Provide the (X, Y) coordinate of the cell's center where the given text is located.  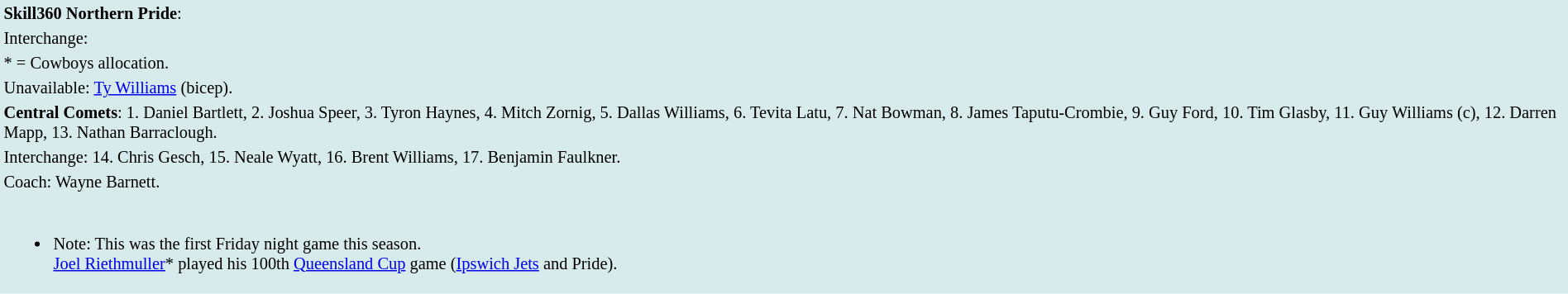
* = Cowboys allocation. (784, 63)
Coach: Wayne Barnett. (784, 182)
Note: This was the first Friday night game this season.Joel Riethmuller* played his 100th Queensland Cup game (Ipswich Jets and Pride). (784, 244)
Skill360 Northern Pride: (784, 13)
Interchange: (784, 38)
Unavailable: Ty Williams (bicep). (784, 88)
Interchange: 14. Chris Gesch, 15. Neale Wyatt, 16. Brent Williams, 17. Benjamin Faulkner. (784, 157)
